Return the (x, y) coordinate for the center point of the cell that contains the specified text.  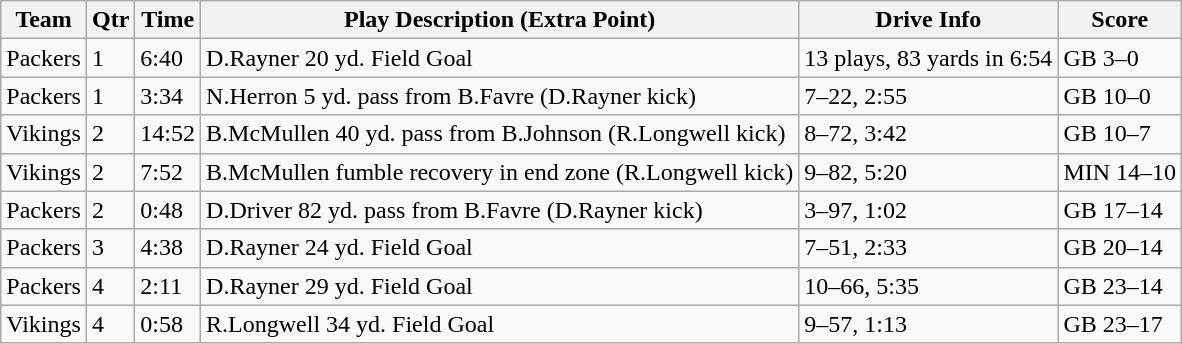
D.Rayner 29 yd. Field Goal (500, 286)
14:52 (168, 134)
7–22, 2:55 (928, 96)
4:38 (168, 248)
B.McMullen fumble recovery in end zone (R.Longwell kick) (500, 172)
13 plays, 83 yards in 6:54 (928, 58)
GB 17–14 (1120, 210)
2:11 (168, 286)
7–51, 2:33 (928, 248)
0:48 (168, 210)
Qtr (110, 20)
GB 23–14 (1120, 286)
Drive Info (928, 20)
Time (168, 20)
8–72, 3:42 (928, 134)
Score (1120, 20)
B.McMullen 40 yd. pass from B.Johnson (R.Longwell kick) (500, 134)
D.Rayner 24 yd. Field Goal (500, 248)
7:52 (168, 172)
D.Driver 82 yd. pass from B.Favre (D.Rayner kick) (500, 210)
10–66, 5:35 (928, 286)
MIN 14–10 (1120, 172)
GB 10–7 (1120, 134)
GB 3–0 (1120, 58)
Play Description (Extra Point) (500, 20)
GB 20–14 (1120, 248)
6:40 (168, 58)
3:34 (168, 96)
0:58 (168, 324)
R.Longwell 34 yd. Field Goal (500, 324)
D.Rayner 20 yd. Field Goal (500, 58)
9–57, 1:13 (928, 324)
N.Herron 5 yd. pass from B.Favre (D.Rayner kick) (500, 96)
3 (110, 248)
GB 23–17 (1120, 324)
3–97, 1:02 (928, 210)
9–82, 5:20 (928, 172)
Team (44, 20)
GB 10–0 (1120, 96)
